Determine the [X, Y] coordinate at the center of the cell enclosing the given text.  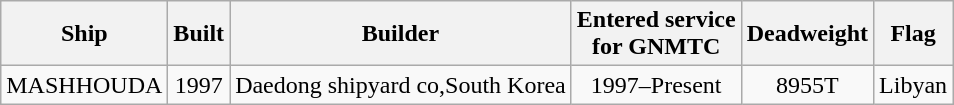
Deadweight [807, 34]
1997 [199, 85]
Builder [401, 34]
Built [199, 34]
Libyan [914, 85]
Ship [84, 34]
Daedong shipyard co,South Korea [401, 85]
8955T [807, 85]
1997–Present [656, 85]
Entered service for GNMTC [656, 34]
Flag [914, 34]
MASHHOUDA [84, 85]
